Find where the given text appears and provide that cell's center as (X, Y) coordinate. 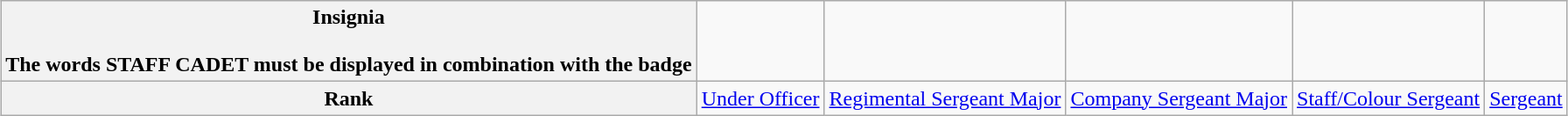
Under Officer (760, 98)
Sergeant (1526, 98)
Regimental Sergeant Major (945, 98)
Rank (348, 98)
InsigniaThe words STAFF CADET must be displayed in combination with the badge (348, 41)
Company Sergeant Major (1179, 98)
Staff/Colour Sergeant (1389, 98)
